Return the [X, Y] coordinate for the center point of the cell that contains the specified text.  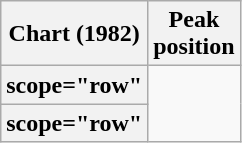
Chart (1982) [74, 34]
Peakposition [194, 34]
